Pinpoint the cell where the given text exists, returning its (X, Y) midpoint coordinate. 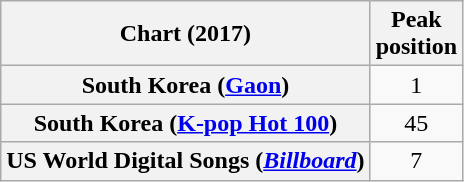
US World Digital Songs (Billboard) (186, 161)
Peakposition (416, 34)
45 (416, 123)
Chart (2017) (186, 34)
South Korea (K-pop Hot 100) (186, 123)
7 (416, 161)
1 (416, 85)
South Korea (Gaon) (186, 85)
